Scan for the cell matching the given text and deliver its [X, Y] coordinate at center. 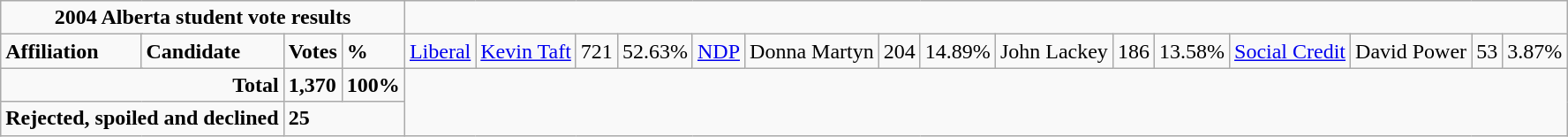
% [373, 51]
13.58% [1192, 51]
2004 Alberta student vote results [203, 18]
David Power [1411, 51]
3.87% [1534, 51]
Affiliation [71, 51]
14.89% [957, 51]
25 [344, 118]
Liberal [440, 51]
204 [899, 51]
Candidate [212, 51]
1,370 [313, 85]
52.63% [655, 51]
100% [373, 85]
186 [1134, 51]
NDP [719, 51]
721 [597, 51]
Total [142, 85]
Donna Martyn [812, 51]
John Lackey [1054, 51]
Kevin Taft [526, 51]
53 [1487, 51]
Social Credit [1291, 51]
Votes [313, 51]
Rejected, spoiled and declined [142, 118]
